Locate the cell with the specified text and output its (X, Y) center coordinate. 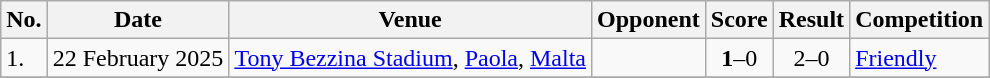
Score (739, 20)
1–0 (739, 58)
2–0 (811, 58)
Date (138, 20)
Competition (920, 20)
Result (811, 20)
Tony Bezzina Stadium, Paola, Malta (410, 58)
Opponent (649, 20)
No. (24, 20)
22 February 2025 (138, 58)
Venue (410, 20)
1. (24, 58)
Friendly (920, 58)
